Scan for the cell matching the given text and deliver its [X, Y] coordinate at center. 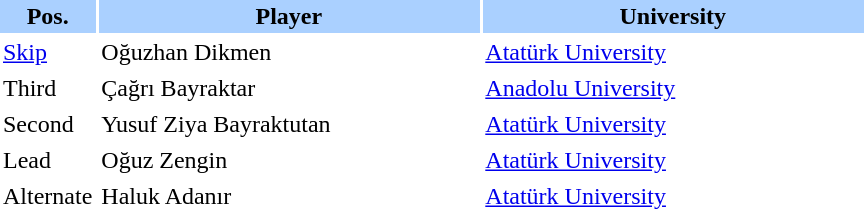
Anadolu University [672, 88]
University [672, 16]
Yusuf Ziya Bayraktutan [288, 124]
Skip [48, 52]
Lead [48, 160]
Çağrı Bayraktar [288, 88]
Third [48, 88]
Player [288, 16]
Second [48, 124]
Oğuzhan Dikmen [288, 52]
Pos. [48, 16]
Oğuz Zengin [288, 160]
